Detect which cell encompasses the target text, then output its [X, Y] center coordinate. 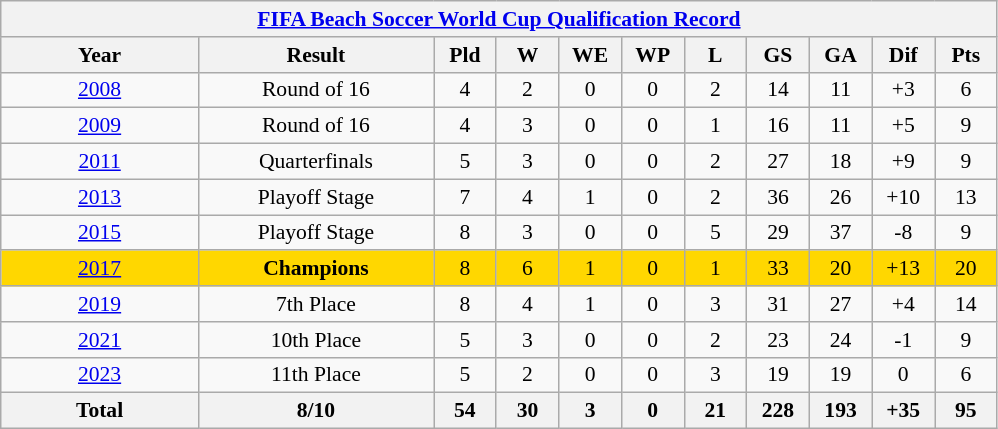
228 [778, 411]
193 [840, 411]
2013 [100, 197]
Quarterfinals [316, 162]
30 [528, 411]
18 [840, 162]
W [528, 55]
2023 [100, 375]
L [716, 55]
23 [778, 340]
24 [840, 340]
2021 [100, 340]
Year [100, 55]
+5 [904, 126]
33 [778, 269]
54 [466, 411]
Total [100, 411]
2019 [100, 304]
GA [840, 55]
29 [778, 233]
Result [316, 55]
WE [590, 55]
8/10 [316, 411]
FIFA Beach Soccer World Cup Qualification Record [499, 19]
7 [466, 197]
7th Place [316, 304]
+13 [904, 269]
2015 [100, 233]
36 [778, 197]
11th Place [316, 375]
+35 [904, 411]
21 [716, 411]
+4 [904, 304]
Pts [966, 55]
2009 [100, 126]
GS [778, 55]
-8 [904, 233]
+10 [904, 197]
2011 [100, 162]
37 [840, 233]
26 [840, 197]
Champions [316, 269]
WP [652, 55]
95 [966, 411]
+9 [904, 162]
-1 [904, 340]
Dif [904, 55]
+3 [904, 90]
31 [778, 304]
16 [778, 126]
2008 [100, 90]
Pld [466, 55]
10th Place [316, 340]
13 [966, 197]
2017 [100, 269]
